Capture the cell that displays the provided text and extract its [x, y] central coordinate. 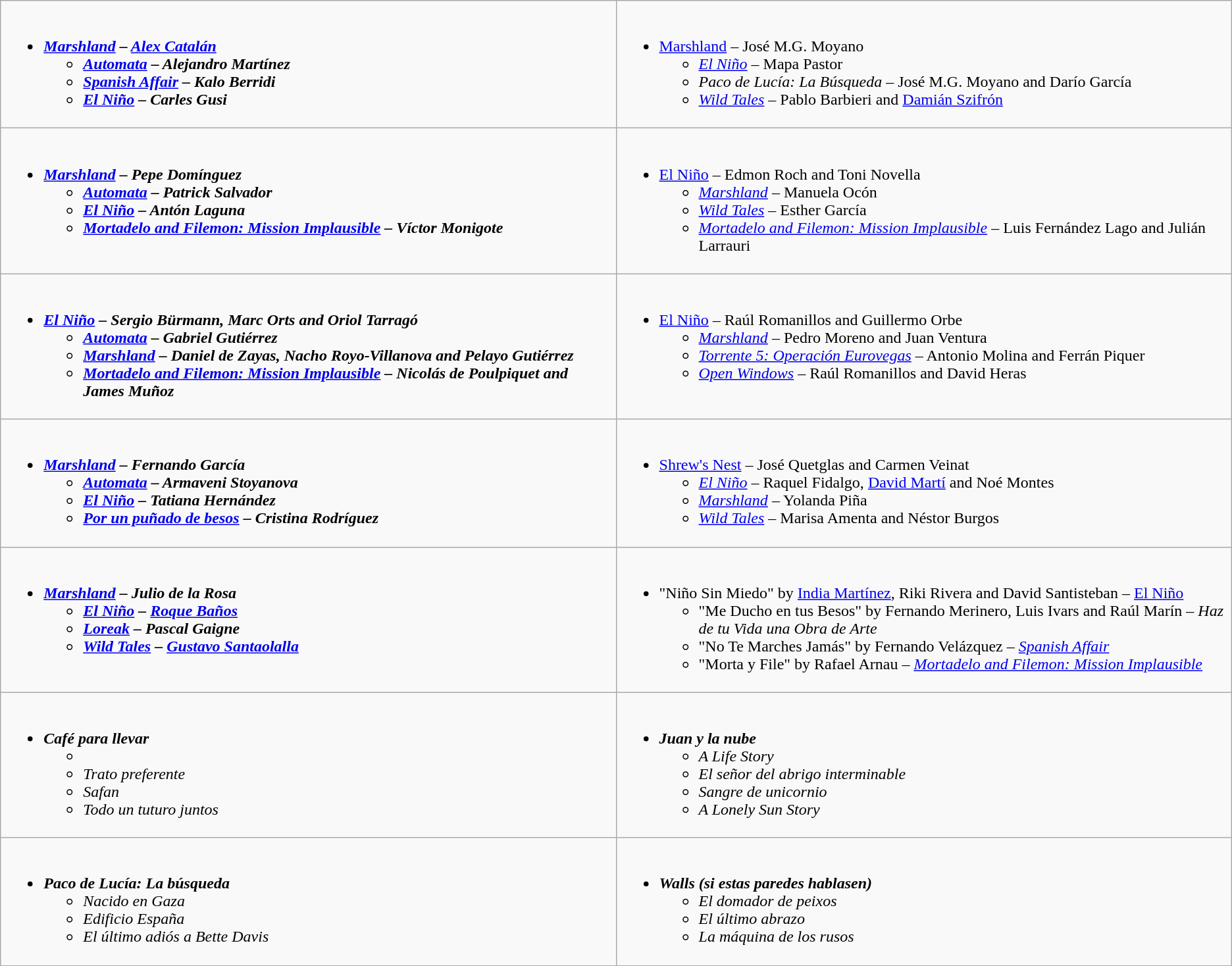
Marshland – Julio de la RosaEl Niño – Roque BañosLoreak – Pascal GaigneWild Tales – Gustavo Santaolalla [308, 620]
Marshland – Pepe DomínguezAutomata – Patrick SalvadorEl Niño – Antón LagunaMortadelo and Filemon: Mission Implausible – Víctor Monigote [308, 201]
Café para llevarTrato preferenteSafanTodo un tuturo juntos [308, 765]
Walls (si estas paredes hablasen)El domador de peixosEl último abrazoLa máquina de los rusos [924, 902]
Marshland – Fernando GarcíaAutomata – Armaveni StoyanovaEl Niño – Tatiana HernándezPor un puñado de besos – Cristina Rodríguez [308, 483]
Paco de Lucía: La búsquedaNacido en GazaEdificio EspañaEl último adiós a Bette Davis [308, 902]
Juan y la nubeA Life StoryEl señor del abrigo interminableSangre de unicornioA Lonely Sun Story [924, 765]
Marshland – Alex CatalánAutomata – Alejandro MartínezSpanish Affair – Kalo BerridiEl Niño – Carles Gusi [308, 64]
